Output the [X, Y] coordinate of the center of the cell containing the given text.  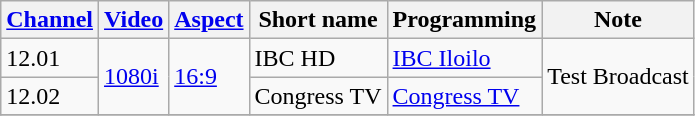
12.02 [50, 96]
Short name [318, 20]
Channel [50, 20]
Note [618, 20]
Aspect [209, 20]
1080i [134, 77]
12.01 [50, 58]
IBC Iloilo [464, 58]
IBC HD [318, 58]
Test Broadcast [618, 77]
16:9 [209, 77]
Video [134, 20]
Programming [464, 20]
